Find where the given text appears and provide that cell's center as (x, y) coordinate. 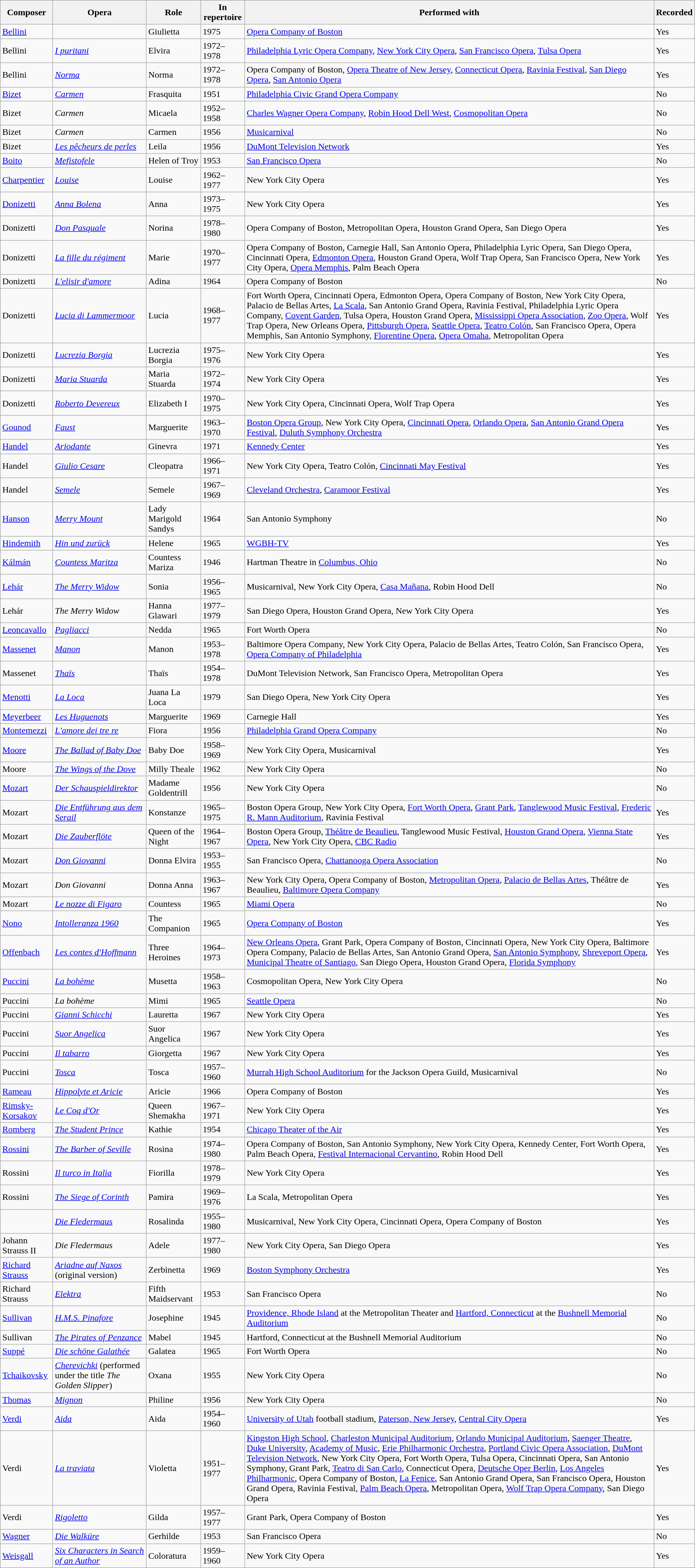
1954–1978 (223, 673)
Tchaikovsky (27, 1376)
Rameau (27, 1091)
Giulietta (173, 32)
New York City Opera, Opera Company of Boston, Metropolitan Opera, Palacio de Bellas Artes, Théâtre de Beaulieu, Baltimore Opera Company (449, 885)
Philadelphia Grand Opera Company (449, 731)
Les Huguenots (99, 717)
1977–1979 (223, 611)
1962–1977 (223, 180)
Hanson (27, 519)
Providence, Rhode Island at the Metropolitan Theater and Hartford, Connecticut at the Bushnell Memorial Auditorium (449, 1318)
Anna Bolena (99, 204)
Frasquita (173, 94)
San Francisco Opera, Chattanooga Opera Association (449, 860)
Madame Goldentrill (173, 788)
Three Heroines (173, 952)
Six Characters in Search of an Author (99, 1556)
Die schöne Galathée (99, 1351)
Intolleranza 1960 (99, 923)
1954 (223, 1130)
Galatea (173, 1351)
Rimsky-Korsakov (27, 1111)
Mignon (99, 1400)
Coloratura (173, 1556)
Hartman Theatre in Columbus, Ohio (449, 562)
Faust (99, 427)
Don Pasquale (99, 228)
1977–1980 (223, 1245)
Gounod (27, 427)
Musicarnival, New York City Opera, Cincinnati Opera, Opera Company of Boston (449, 1221)
1955–1980 (223, 1221)
Philadelphia Civic Grand Opera Company (449, 94)
1969–1976 (223, 1197)
Gerhilde (173, 1536)
Hin und zurück (99, 543)
La Scala, Metropolitan Opera (449, 1197)
1953–1978 (223, 649)
Lauretta (173, 1015)
New York City Opera, Musicarnival (449, 750)
Die Zauberflöte (99, 837)
Lady Marigold Sandys (173, 519)
1973–1975 (223, 204)
The Barber of Seville (99, 1149)
Adina (173, 282)
Juana La Loca (173, 698)
Le Coq d'Or (99, 1111)
The Pirates of Penzance (99, 1337)
Mabel (173, 1337)
Il turco in Italia (99, 1173)
1952–1958 (223, 113)
I puritani (99, 51)
Countess (173, 904)
Oxana (173, 1376)
Helen of Troy (173, 160)
Musetta (173, 981)
Montemezzi (27, 731)
H.M.S. Pinafore (99, 1318)
L'elisir d'amore (99, 282)
Carnegie Hall (449, 717)
Micaela (173, 113)
WGBH-TV (449, 543)
Queen Shemakha (173, 1111)
Ariadne auf Naxos (original version) (99, 1270)
Josephine (173, 1318)
Baby Doe (173, 750)
Elizabeth I (173, 403)
1970–1977 (223, 257)
Der Schauspieldirektor (99, 788)
1959–1960 (223, 1556)
Lucia di Lammermoor (99, 316)
University of Utah football stadium, Paterson, New Jersey, Central City Opera (449, 1419)
Boston Opera Group, New York City Opera, Fort Worth Opera, Grant Park, Tanglewood Music Festival, Frederic R. Mann Auditorium, Ravinia Festival (449, 812)
Donna Anna (173, 885)
1975 (223, 32)
Milly Theale (173, 769)
1974–1980 (223, 1149)
Elvira (173, 51)
Murrah High School Auditorium for the Jackson Opera Guild, Musicarnival (449, 1072)
Kathie (173, 1130)
1978–1980 (223, 228)
Merry Mount (99, 519)
Countess Mariza (173, 562)
Suppé (27, 1351)
1971 (223, 447)
Leoncavallo (27, 630)
Fifth Maidservant (173, 1293)
Recorded (674, 13)
Baltimore Opera Company, New York City Opera, Palacio de Bellas Artes, Teatro Colón, San Francisco Opera, Opera Company of Philadelphia (449, 649)
Weisgall (27, 1556)
1975–1976 (223, 355)
1979 (223, 698)
Roberto Devereux (99, 403)
1954–1960 (223, 1419)
1963–1967 (223, 885)
The Ballad of Baby Doe (99, 750)
Opera Company of Boston, Opera Theatre of New Jersey, Connecticut Opera, Ravinia Festival, San Diego Opera, San Antonio Opera (449, 75)
Giorgetta (173, 1053)
Konstanze (173, 812)
1970–1975 (223, 403)
1963–1970 (223, 427)
San Diego Opera, Houston Grand Opera, New York City Opera (449, 611)
Ginevra (173, 447)
Wagner (27, 1536)
1966–1971 (223, 466)
Charles Wagner Opera Company, Robin Hood Dell West, Cosmopolitan Opera (449, 113)
Rigoletto (99, 1517)
Rosina (173, 1149)
Philine (173, 1400)
1958–1963 (223, 981)
Aricie (173, 1091)
Mimi (173, 1000)
1955 (223, 1376)
Hindemith (27, 543)
Les pêcheurs de perles (99, 146)
Cosmopolitan Opera, New York City Opera (449, 981)
1967–1971 (223, 1111)
Les contes d'Hoffmann (99, 952)
Gianni Schicchi (99, 1015)
Il tabarro (99, 1053)
Rosalinda (173, 1221)
Composer (27, 13)
DuMont Television Network (449, 146)
La Loca (99, 698)
Boston Opera Group, Théâtre de Beaulieu, Tanglewood Music Festival, Houston Grand Opera, Vienna State Opera, New York City Opera, CBC Radio (449, 837)
Norina (173, 228)
San Antonio Symphony (449, 519)
The Companion (173, 923)
1965–1975 (223, 812)
1966 (223, 1091)
1946 (223, 562)
Cleveland Orchestra, Caramoor Festival (449, 490)
The Student Prince (99, 1130)
Die Entführung aus dem Serail (99, 812)
Cleopatra (173, 466)
Hippolyte et Aricie (99, 1091)
Johann Strauss II (27, 1245)
1958–1969 (223, 750)
Queen of the Night (173, 837)
Anna (173, 204)
Leila (173, 146)
DuMont Television Network, San Francisco Opera, Metropolitan Opera (449, 673)
Zerbinetta (173, 1270)
Mefistofele (99, 160)
The Wings of the Dove (99, 769)
Nono (27, 923)
Helene (173, 543)
1951 (223, 94)
Donna Elvira (173, 860)
Opera (99, 13)
Boston Symphony Orchestra (449, 1270)
1964–1967 (223, 837)
In repertoire (223, 13)
Adele (173, 1245)
Elektra (99, 1293)
Opera Company of Boston, Metropolitan Opera, Houston Grand Opera, San Diego Opera (449, 228)
Romberg (27, 1130)
Grant Park, Opera Company of Boston (449, 1517)
Sonia (173, 586)
New York City Opera, Cincinnati Opera, Wolf Trap Opera (449, 403)
Menotti (27, 698)
Philadelphia Lyric Opera Company, New York City Opera, San Francisco Opera, Tulsa Opera (449, 51)
Hartford, Connecticut at the Bushnell Memorial Auditorium (449, 1337)
Meyerbeer (27, 717)
1967–1969 (223, 490)
La traviata (99, 1468)
Pagliacci (99, 630)
Musicarnival, New York City Opera, Casa Mañana, Robin Hood Dell (449, 586)
Miami Opera (449, 904)
Le nozze di Figaro (99, 904)
Kálmán (27, 562)
La fille du régiment (99, 257)
1972–1974 (223, 379)
1953–1955 (223, 860)
Gilda (173, 1517)
Chicago Theater of the Air (449, 1130)
The Siege of Corinth (99, 1197)
Countess Maritza (99, 562)
1962 (223, 769)
San Diego Opera, New York City Opera (449, 698)
1957–1977 (223, 1517)
Boston Opera Group, New York City Opera, Cincinnati Opera, Orlando Opera, San Antonio Grand Opera Festival, Duluth Symphony Orchestra (449, 427)
Lucia (173, 316)
Hanna Glawari (173, 611)
Giulio Cesare (99, 466)
Ariodante (99, 447)
New York City Opera, San Diego Opera (449, 1245)
Charpentier (27, 180)
Pamira (173, 1197)
Marie (173, 257)
Performed with (449, 13)
Fiorilla (173, 1173)
Nedda (173, 630)
Kennedy Center (449, 447)
Musicarnival (449, 132)
Thomas (27, 1400)
1968–1977 (223, 316)
Fiora (173, 731)
1964–1973 (223, 952)
Role (173, 13)
1957–1960 (223, 1072)
1956–1965 (223, 586)
L'amore dei tre re (99, 731)
Cherevichki (performed under the title The Golden Slipper) (99, 1376)
Offenbach (27, 952)
Violetta (173, 1468)
Seattle Opera (449, 1000)
Boito (27, 160)
1951–1977 (223, 1468)
New York City Opera, Teatro Colón, Cincinnati May Festival (449, 466)
1978–1979 (223, 1173)
Die Walküre (99, 1536)
